Output the (x, y) coordinate of the center of the cell containing the given text.  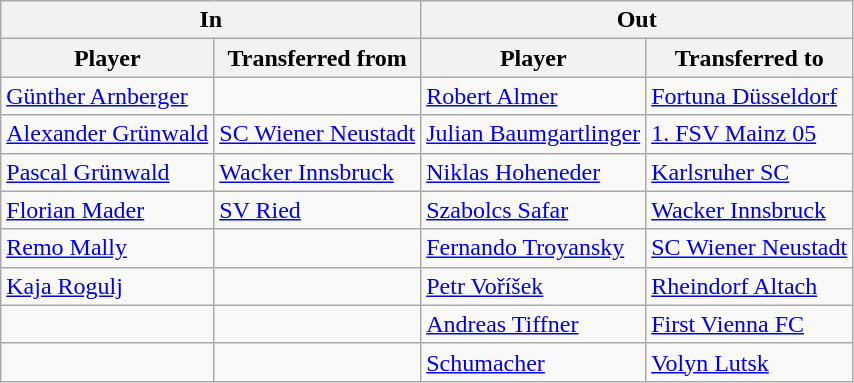
Niklas Hoheneder (534, 172)
Julian Baumgartlinger (534, 134)
1. FSV Mainz 05 (750, 134)
Transferred from (318, 58)
Schumacher (534, 362)
Robert Almer (534, 96)
Remo Mally (108, 248)
Kaja Rogulj (108, 286)
SV Ried (318, 210)
Rheindorf Altach (750, 286)
Florian Mader (108, 210)
Pascal Grünwald (108, 172)
Andreas Tiffner (534, 324)
Transferred to (750, 58)
Karlsruher SC (750, 172)
Günther Arnberger (108, 96)
Alexander Grünwald (108, 134)
Petr Voříšek (534, 286)
Out (637, 20)
Fernando Troyansky (534, 248)
First Vienna FC (750, 324)
Szabolcs Safar (534, 210)
Fortuna Düsseldorf (750, 96)
In (211, 20)
Volyn Lutsk (750, 362)
